Search for the cell housing the specified text and yield its (x, y) center coordinate. 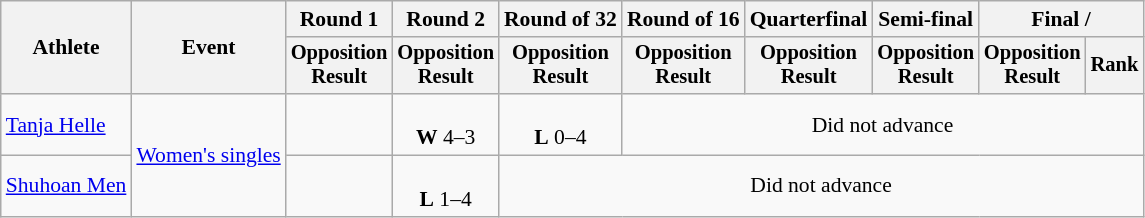
Round of 16 (684, 19)
Rank (1115, 66)
Round of 32 (560, 19)
Women's singles (208, 155)
L 0–4 (560, 124)
Shuhoan Men (66, 186)
Event (208, 48)
W 4–3 (446, 124)
Final / (1061, 19)
L 1–4 (446, 186)
Round 1 (340, 19)
Round 2 (446, 19)
Tanja Helle (66, 124)
Athlete (66, 48)
Semi-final (926, 19)
Quarterfinal (809, 19)
